Determine the (x, y) coordinate at the center of the cell enclosing the given text.  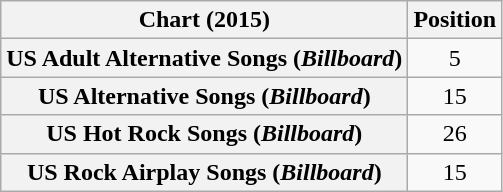
US Alternative Songs (Billboard) (204, 96)
26 (455, 134)
US Rock Airplay Songs (Billboard) (204, 172)
US Adult Alternative Songs (Billboard) (204, 58)
Chart (2015) (204, 20)
Position (455, 20)
US Hot Rock Songs (Billboard) (204, 134)
5 (455, 58)
